From the cell containing the given text, extract its center point as [x, y] coordinate. 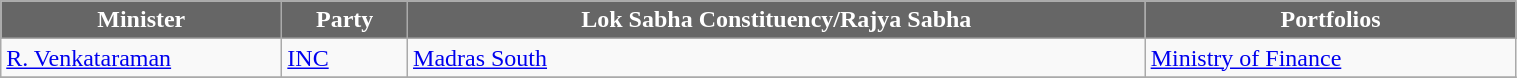
Party [345, 20]
Minister [142, 20]
Madras South [777, 58]
INC [345, 58]
Ministry of Finance [1330, 58]
R. Venkataraman [142, 58]
Lok Sabha Constituency/Rajya Sabha [777, 20]
Portfolios [1330, 20]
